Locate the cell with the specified text and output its (x, y) center coordinate. 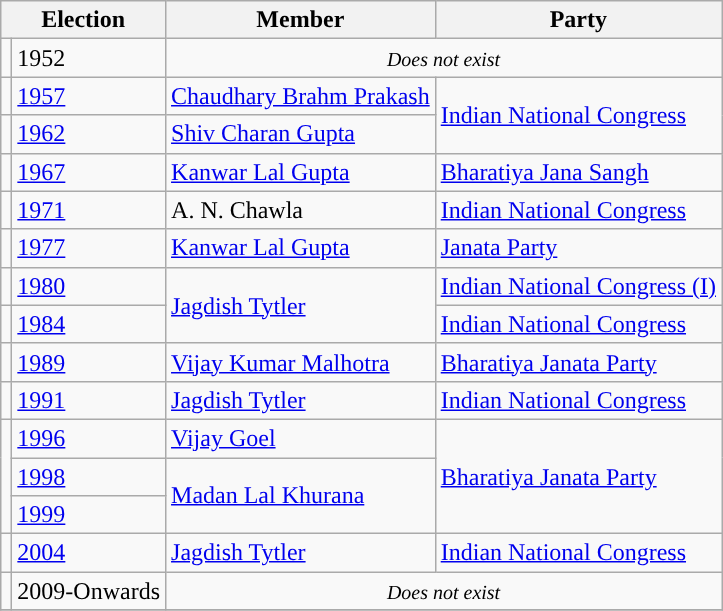
1998 (89, 477)
1967 (89, 172)
2004 (89, 553)
1991 (89, 400)
1984 (89, 324)
1962 (89, 134)
Member (301, 20)
1952 (89, 58)
Janata Party (578, 248)
Election (84, 20)
1980 (89, 286)
Shiv Charan Gupta (301, 134)
Indian National Congress (I) (578, 286)
1996 (89, 438)
Madan Lal Khurana (301, 496)
Party (578, 20)
2009-Onwards (89, 591)
Chaudhary Brahm Prakash (301, 96)
1989 (89, 362)
1971 (89, 210)
1957 (89, 96)
Bharatiya Jana Sangh (578, 172)
Vijay Goel (301, 438)
1999 (89, 515)
A. N. Chawla (301, 210)
1977 (89, 248)
Vijay Kumar Malhotra (301, 362)
